Identify which cell holds the provided text, then report its [X, Y] central coordinate. 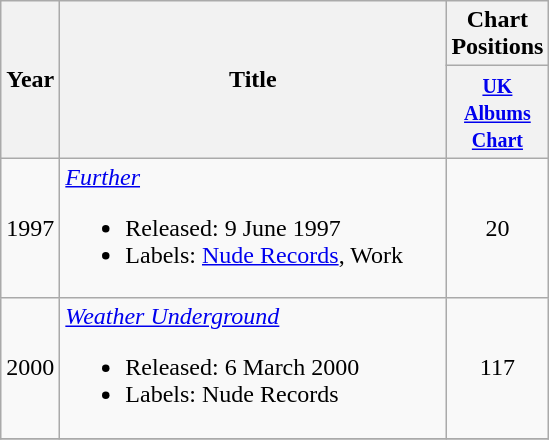
2000 [30, 368]
1997 [30, 228]
UK Albums Chart [498, 112]
Title [253, 80]
Weather UndergroundReleased: 6 March 2000Labels: Nude Records [253, 368]
Year [30, 80]
20 [498, 228]
FurtherReleased: 9 June 1997Labels: Nude Records, Work [253, 228]
Chart Positions [498, 34]
117 [498, 368]
